Capture the cell that displays the provided text and extract its [x, y] central coordinate. 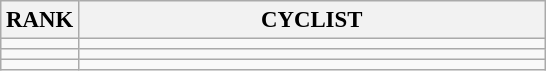
RANK [40, 20]
CYCLIST [312, 20]
